Pinpoint the cell where the given text exists, returning its (x, y) midpoint coordinate. 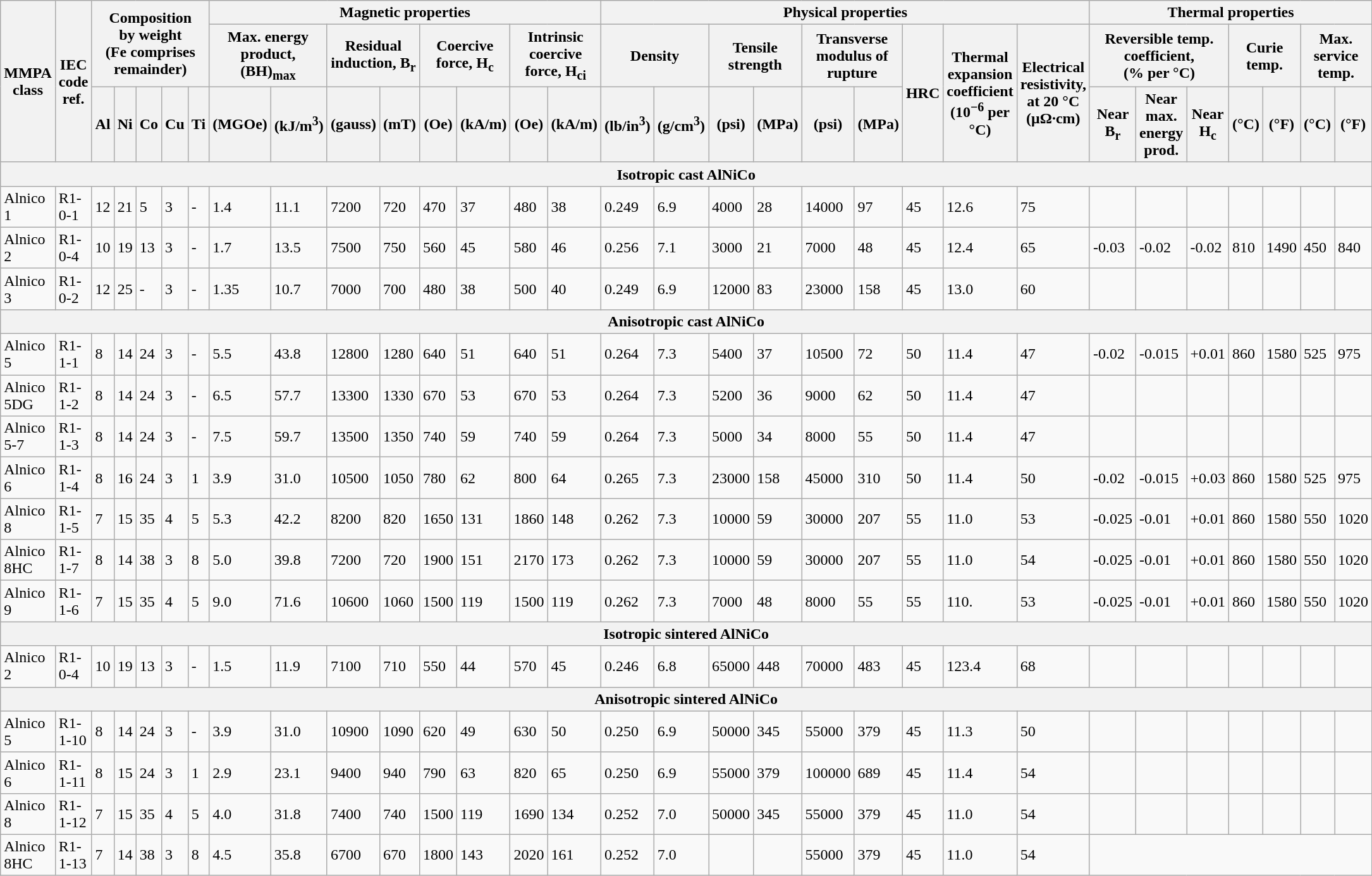
750 (400, 248)
5.5 (240, 354)
Electrical resistivity, at 20 °C (μΩ·cm) (1053, 94)
1.5 (240, 667)
(lb/in3) (627, 124)
Transverse modulus of rupture (852, 56)
R1-0-1 (73, 206)
(mT) (400, 124)
110. (980, 601)
Max. energy product, (BH)max (268, 56)
7500 (353, 248)
MMPA class (28, 81)
60 (1053, 288)
R1-1-13 (73, 855)
Reversible temp. coefficient, (% per °C) (1159, 56)
IEC code ref. (73, 81)
10900 (353, 731)
500 (529, 288)
Thermal expansion coefficient (10−6 per °C) (980, 94)
780 (439, 478)
4.0 (240, 813)
Composition by weight (Fe comprises remainder) (150, 44)
5000 (731, 436)
Coercive force, Hc (465, 56)
1280 (400, 354)
Thermal properties (1230, 13)
83 (778, 288)
5400 (731, 354)
148 (574, 519)
4000 (731, 206)
14000 (828, 206)
Near Hc (1208, 124)
R1-1-6 (73, 601)
2.9 (240, 773)
10.7 (298, 288)
Residual induction, Br (373, 56)
49 (484, 731)
131 (484, 519)
570 (529, 667)
580 (529, 248)
161 (574, 855)
1490 (1281, 248)
Isotropic cast AlNiCo (687, 174)
0.265 (627, 478)
Alnico 5-7 (28, 436)
13300 (353, 396)
43.8 (298, 354)
470 (439, 206)
25 (125, 288)
13500 (353, 436)
36 (778, 396)
28 (778, 206)
173 (574, 560)
1.35 (240, 288)
6.8 (681, 667)
450 (1318, 248)
65000 (731, 667)
12.4 (980, 248)
70000 (828, 667)
2170 (529, 560)
7.1 (681, 248)
HRC (922, 94)
Max. service temp. (1337, 56)
R1-0-2 (73, 288)
46 (574, 248)
7.5 (240, 436)
Tensile strength (755, 56)
Curie temp. (1265, 56)
(kJ/m3) (298, 124)
40 (574, 288)
75 (1053, 206)
5.0 (240, 560)
R1-1-4 (73, 478)
134 (574, 813)
R1-1-5 (73, 519)
R1-1-12 (73, 813)
123.4 (980, 667)
800 (529, 478)
(MGOe) (240, 124)
8200 (353, 519)
143 (484, 855)
Anisotropic sintered AlNiCo (687, 699)
1860 (529, 519)
10600 (353, 601)
Anisotropic cast AlNiCo (687, 321)
35.8 (298, 855)
13.0 (980, 288)
840 (1353, 248)
68 (1053, 667)
57.7 (298, 396)
1050 (400, 478)
1090 (400, 731)
Near max. energy prod. (1161, 124)
790 (439, 773)
Alnico 9 (28, 601)
Isotropic sintered AlNiCo (687, 634)
23.1 (298, 773)
810 (1246, 248)
6700 (353, 855)
1800 (439, 855)
39.8 (298, 560)
1690 (529, 813)
63 (484, 773)
9000 (828, 396)
1.4 (240, 206)
Al (102, 124)
9400 (353, 773)
4.5 (240, 855)
45000 (828, 478)
940 (400, 773)
44 (484, 667)
12800 (353, 354)
620 (439, 731)
Density (654, 56)
Near Br (1113, 124)
34 (778, 436)
Magnetic properties (405, 13)
Co (149, 124)
R1-1-11 (73, 773)
1.7 (240, 248)
42.2 (298, 519)
630 (529, 731)
Intrinsic coercive force, Hci (555, 56)
5.3 (240, 519)
310 (878, 478)
7100 (353, 667)
Alnico 3 (28, 288)
+0.03 (1208, 478)
72 (878, 354)
13.5 (298, 248)
Cu (175, 124)
1650 (439, 519)
R1-1-7 (73, 560)
6.5 (240, 396)
12000 (731, 288)
R1-1-10 (73, 731)
97 (878, 206)
R1-1-1 (73, 354)
1330 (400, 396)
1060 (400, 601)
0.246 (627, 667)
9.0 (240, 601)
689 (878, 773)
Alnico 5DG (28, 396)
3000 (731, 248)
Physical properties (845, 13)
-0.03 (1113, 248)
Ni (125, 124)
(gauss) (353, 124)
100000 (828, 773)
31.8 (298, 813)
12.6 (980, 206)
Alnico 1 (28, 206)
R1-1-2 (73, 396)
59.7 (298, 436)
64 (574, 478)
(g/cm3) (681, 124)
1900 (439, 560)
5200 (731, 396)
11.3 (980, 731)
1350 (400, 436)
7400 (353, 813)
710 (400, 667)
700 (400, 288)
71.6 (298, 601)
483 (878, 667)
560 (439, 248)
R1-1-3 (73, 436)
16 (125, 478)
448 (778, 667)
Ti (199, 124)
2020 (529, 855)
11.1 (298, 206)
0.256 (627, 248)
11.9 (298, 667)
151 (484, 560)
